Find where the given text appears and provide that cell's center as [X, Y] coordinate. 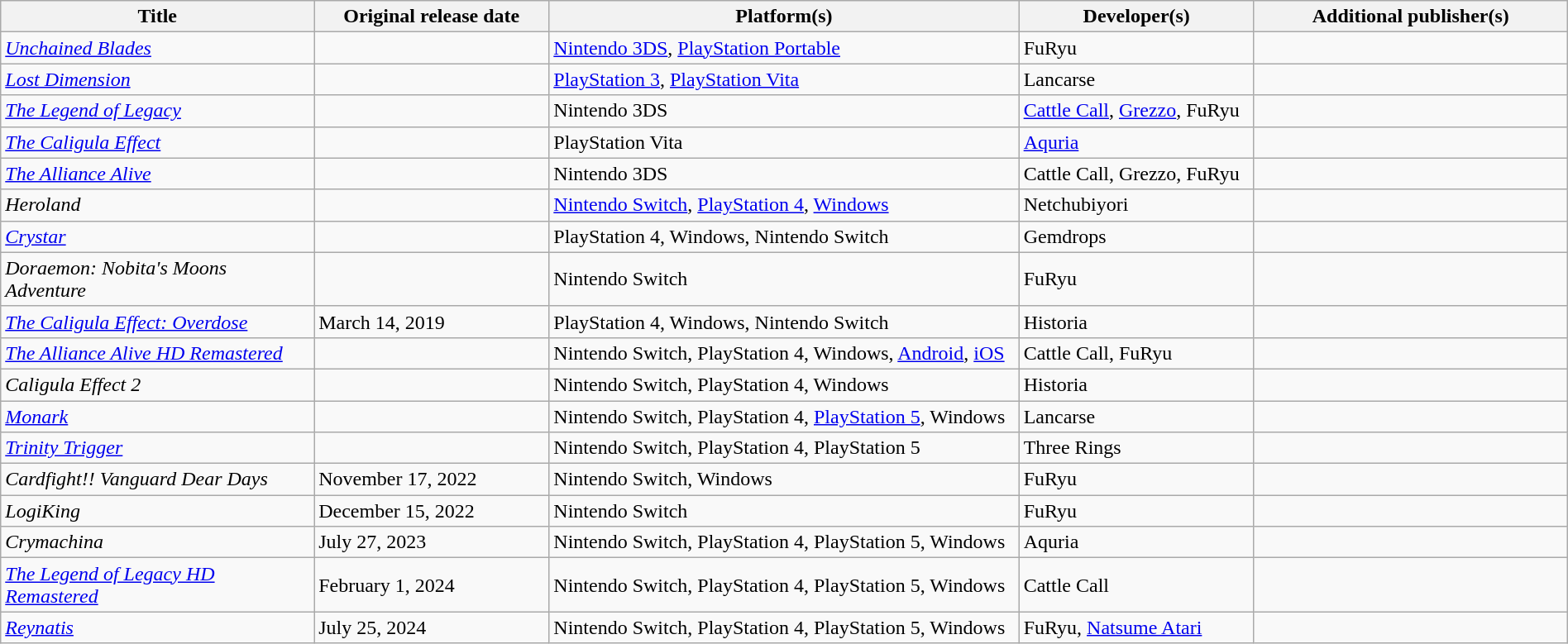
Reynatis [157, 627]
FuRyu, Natsume Atari [1136, 627]
Trinity Trigger [157, 448]
Cardfight!! Vanguard Dear Days [157, 479]
Crymachina [157, 542]
Doraemon: Nobita's Moons Adventure [157, 279]
Cattle Call, FuRyu [1136, 353]
Developer(s) [1136, 17]
Nintendo Switch, PlayStation 4, Windows, Android, iOS [784, 353]
Netchubiyori [1136, 205]
LogiKing [157, 511]
November 17, 2022 [432, 479]
The Caligula Effect [157, 142]
Lost Dimension [157, 79]
Caligula Effect 2 [157, 384]
Crystar [157, 236]
Cattle Call [1136, 585]
February 1, 2024 [432, 585]
Nintendo Switch, PlayStation 4, PlayStation 5 [784, 448]
Gemdrops [1136, 236]
Nintendo Switch, Windows [784, 479]
Nintendo 3DS, PlayStation Portable [784, 48]
Unchained Blades [157, 48]
The Alliance Alive [157, 174]
Platform(s) [784, 17]
The Alliance Alive HD Remastered [157, 353]
Heroland [157, 205]
The Legend of Legacy [157, 111]
July 27, 2023 [432, 542]
The Caligula Effect: Overdose [157, 322]
Original release date [432, 17]
Three Rings [1136, 448]
December 15, 2022 [432, 511]
Monark [157, 416]
July 25, 2024 [432, 627]
March 14, 2019 [432, 322]
Title [157, 17]
PlayStation 3, PlayStation Vita [784, 79]
The Legend of Legacy HD Remastered [157, 585]
PlayStation Vita [784, 142]
Additional publisher(s) [1411, 17]
